Extract the (x, y) coordinate from the center of the cell holding the provided text.  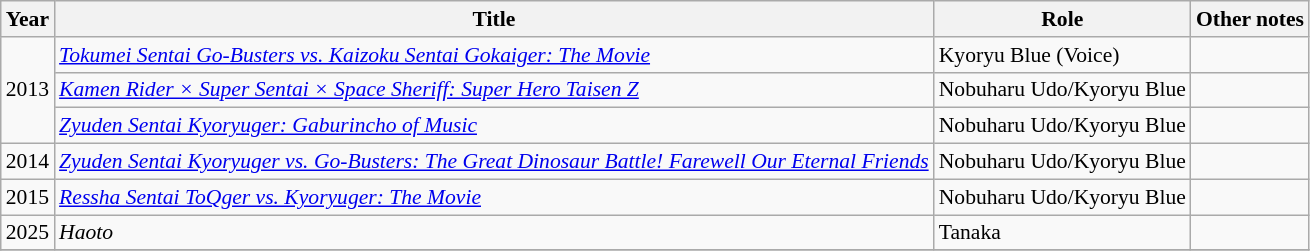
Kamen Rider × Super Sentai × Space Sheriff: Super Hero Taisen Z (494, 90)
Kyoryu Blue (Voice) (1062, 55)
2014 (28, 162)
Tokumei Sentai Go-Busters vs. Kaizoku Sentai Gokaiger: The Movie (494, 55)
Haoto (494, 233)
Ressha Sentai ToQger vs. Kyoryuger: The Movie (494, 197)
Year (28, 19)
Title (494, 19)
2025 (28, 233)
Role (1062, 19)
Tanaka (1062, 233)
Zyuden Sentai Kyoryuger vs. Go-Busters: The Great Dinosaur Battle! Farewell Our Eternal Friends (494, 162)
2015 (28, 197)
Other notes (1250, 19)
Zyuden Sentai Kyoryuger: Gaburincho of Music (494, 126)
2013 (28, 90)
